Provide the [x, y] coordinate of the cell's center where the given text is located.  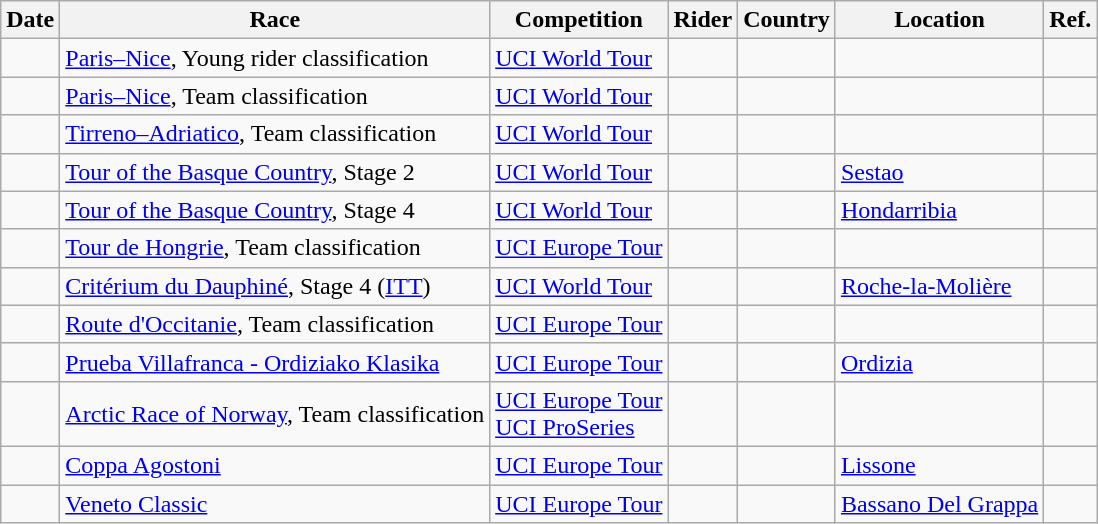
Lissone [939, 465]
Paris–Nice, Team classification [275, 96]
Roche-la-Molière [939, 286]
Coppa Agostoni [275, 465]
Competition [579, 20]
Paris–Nice, Young rider classification [275, 58]
Location [939, 20]
Ref. [1070, 20]
Critérium du Dauphiné, Stage 4 (ITT) [275, 286]
Ordizia [939, 362]
Race [275, 20]
Hondarribia [939, 210]
Prueba Villafranca - Ordiziako Klasika [275, 362]
Bassano Del Grappa [939, 503]
Tour of the Basque Country, Stage 2 [275, 172]
Tour of the Basque Country, Stage 4 [275, 210]
Rider [703, 20]
Country [787, 20]
Tour de Hongrie, Team classification [275, 248]
Route d'Occitanie, Team classification [275, 324]
Date [30, 20]
Arctic Race of Norway, Team classification [275, 414]
Sestao [939, 172]
Tirreno–Adriatico, Team classification [275, 134]
Veneto Classic [275, 503]
UCI Europe Tour UCI ProSeries [579, 414]
